Return (x, y) of the center of cell containing provided text 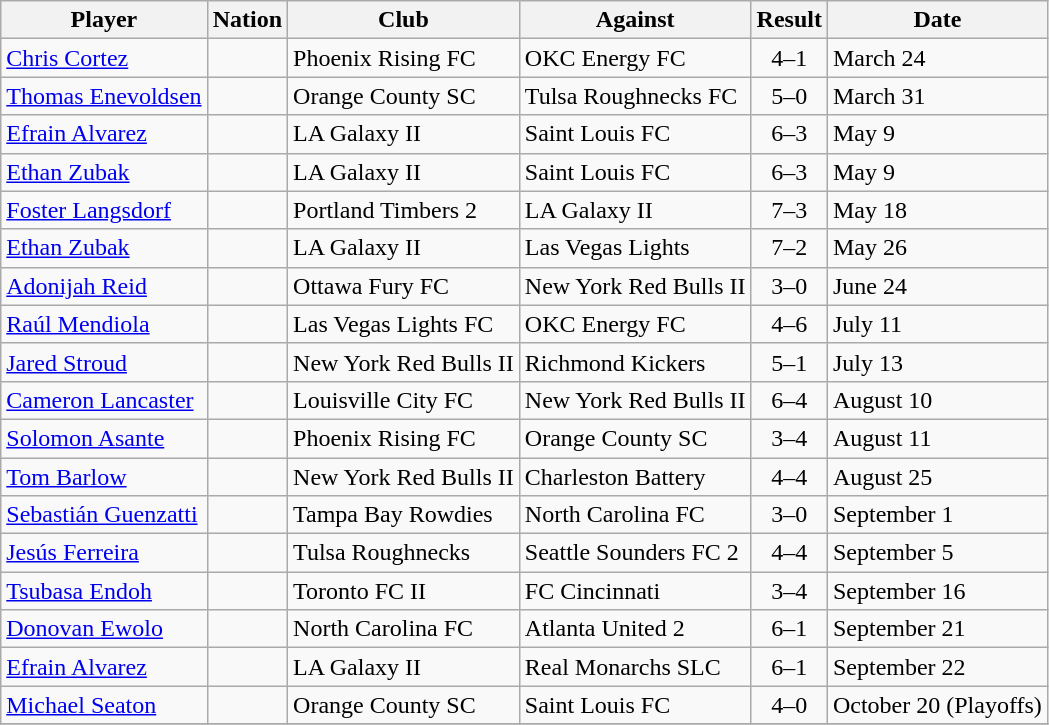
Against (635, 20)
Seattle Sounders FC 2 (635, 553)
Jesús Ferreira (104, 553)
May 26 (937, 248)
Richmond Kickers (635, 362)
FC Cincinnati (635, 591)
Tom Barlow (104, 477)
Toronto FC II (404, 591)
October 20 (Playoffs) (937, 705)
Ottawa Fury FC (404, 286)
March 24 (937, 58)
September 1 (937, 515)
Michael Seaton (104, 705)
September 22 (937, 667)
Cameron Lancaster (104, 400)
5–0 (789, 96)
Las Vegas Lights (635, 248)
July 13 (937, 362)
Donovan Ewolo (104, 629)
Solomon Asante (104, 438)
7–3 (789, 210)
Result (789, 20)
Real Monarchs SLC (635, 667)
Atlanta United 2 (635, 629)
September 16 (937, 591)
Thomas Enevoldsen (104, 96)
Portland Timbers 2 (404, 210)
5–1 (789, 362)
Tulsa Roughnecks FC (635, 96)
7–2 (789, 248)
September 21 (937, 629)
August 25 (937, 477)
Nation (247, 20)
May 18 (937, 210)
Jared Stroud (104, 362)
Adonijah Reid (104, 286)
6–4 (789, 400)
August 11 (937, 438)
Tulsa Roughnecks (404, 553)
August 10 (937, 400)
Tsubasa Endoh (104, 591)
Tampa Bay Rowdies (404, 515)
Charleston Battery (635, 477)
4–1 (789, 58)
4–0 (789, 705)
Chris Cortez (104, 58)
Date (937, 20)
September 5 (937, 553)
July 11 (937, 324)
Player (104, 20)
Foster Langsdorf (104, 210)
Sebastián Guenzatti (104, 515)
Louisville City FC (404, 400)
Club (404, 20)
4–6 (789, 324)
Las Vegas Lights FC (404, 324)
Raúl Mendiola (104, 324)
March 31 (937, 96)
June 24 (937, 286)
